Return [x, y] of the center of cell containing provided text 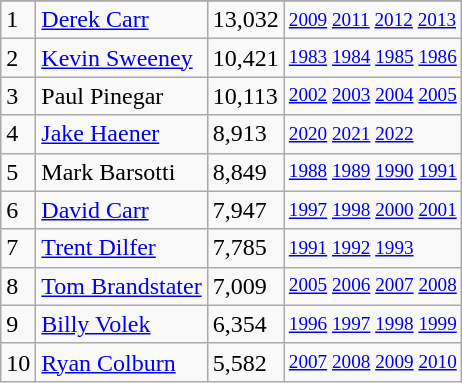
4 [18, 134]
5 [18, 172]
6,354 [246, 324]
Mark Barsotti [122, 172]
2020 2021 2022 [372, 134]
1988 1989 1990 1991 [372, 172]
7 [18, 248]
7,785 [246, 248]
3 [18, 96]
10,113 [246, 96]
1996 1997 1998 1999 [372, 324]
Paul Pinegar [122, 96]
10,421 [246, 58]
1983 1984 1985 1986 [372, 58]
8 [18, 286]
7,947 [246, 210]
2005 2006 2007 2008 [372, 286]
8,913 [246, 134]
Ryan Colburn [122, 362]
5,582 [246, 362]
1991 1992 1993 [372, 248]
1997 1998 2000 2001 [372, 210]
Tom Brandstater [122, 286]
Billy Volek [122, 324]
9 [18, 324]
7,009 [246, 286]
2009 2011 2012 2013 [372, 20]
Trent Dilfer [122, 248]
13,032 [246, 20]
Derek Carr [122, 20]
David Carr [122, 210]
2007 2008 2009 2010 [372, 362]
2002 2003 2004 2005 [372, 96]
6 [18, 210]
Kevin Sweeney [122, 58]
Jake Haener [122, 134]
2 [18, 58]
10 [18, 362]
8,849 [246, 172]
1 [18, 20]
